Determine the [X, Y] coordinate at the center of the cell enclosing the given text.  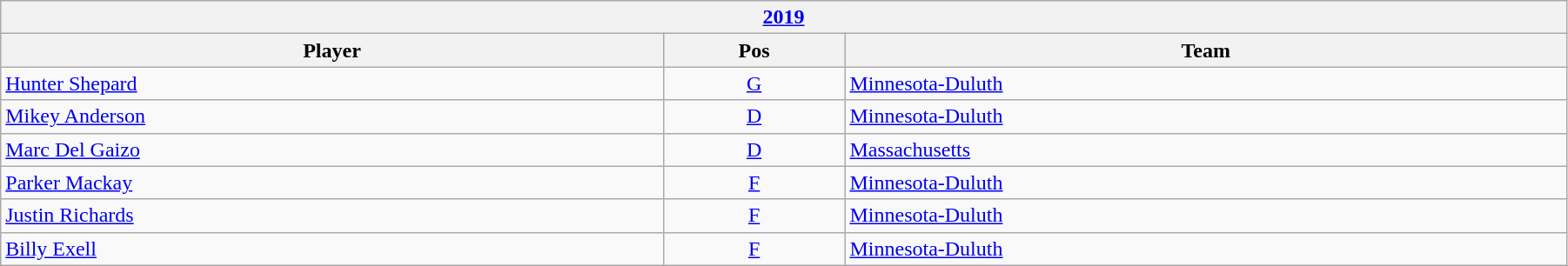
Billy Exell [332, 249]
Mikey Anderson [332, 116]
2019 [784, 17]
Pos [754, 50]
Justin Richards [332, 216]
Massachusetts [1206, 150]
Team [1206, 50]
Hunter Shepard [332, 83]
Parker Mackay [332, 183]
Marc Del Gaizo [332, 150]
Player [332, 50]
G [754, 83]
